Return the (X, Y) coordinate for the center point of the cell that contains the specified text.  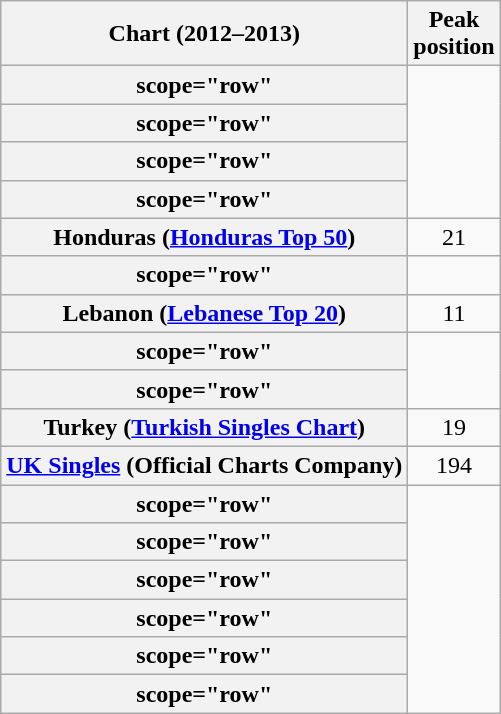
UK Singles (Official Charts Company) (204, 465)
21 (454, 237)
Chart (2012–2013) (204, 34)
194 (454, 465)
Honduras (Honduras Top 50) (204, 237)
19 (454, 427)
Lebanon (Lebanese Top 20) (204, 313)
Peakposition (454, 34)
11 (454, 313)
Turkey (Turkish Singles Chart) (204, 427)
